Locate the cell with the specified text and output its [X, Y] center coordinate. 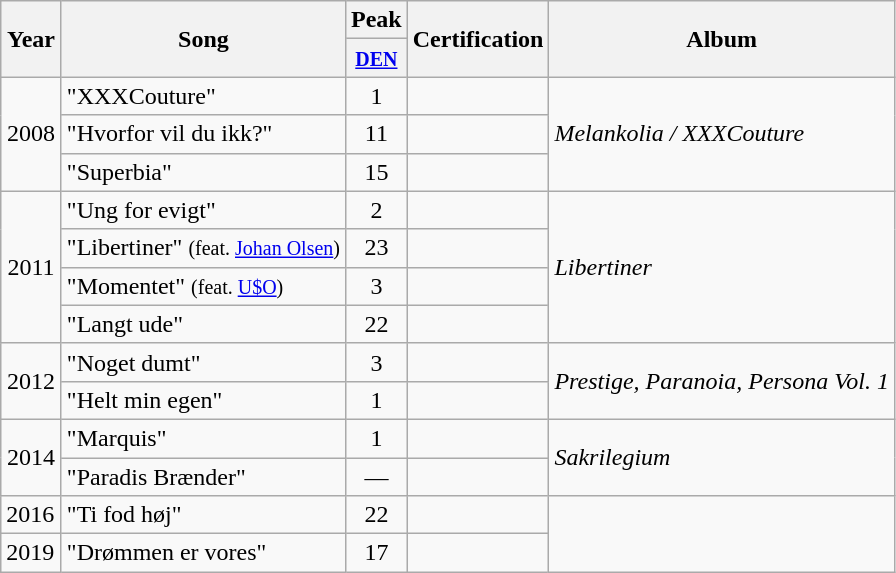
Melankolia / XXXCouture [722, 134]
17 [377, 553]
2019 [32, 553]
"Noget dumt" [203, 362]
2014 [32, 457]
"XXXCouture" [203, 96]
Prestige, Paranoia, Persona Vol. 1 [722, 381]
23 [377, 248]
Song [203, 39]
"Langt ude" [203, 324]
"Paradis Brænder" [203, 477]
DEN [377, 58]
"Momentet" (feat. U$O) [203, 286]
"Hvorfor vil du ikk?" [203, 134]
"Drømmen er vores" [203, 553]
Year [32, 39]
"Libertiner" (feat. Johan Olsen) [203, 248]
15 [377, 172]
Peak [377, 20]
— [377, 477]
"Marquis" [203, 438]
Sakrilegium [722, 457]
Album [722, 39]
Certification [478, 39]
11 [377, 134]
"Ung for evigt" [203, 210]
"Superbia" [203, 172]
"Helt min egen" [203, 400]
2012 [32, 381]
2016 [32, 515]
Libertiner [722, 267]
2 [377, 210]
2008 [32, 134]
"Ti fod høj" [203, 515]
2011 [32, 267]
